Find where the given text appears and provide that cell's center as [x, y] coordinate. 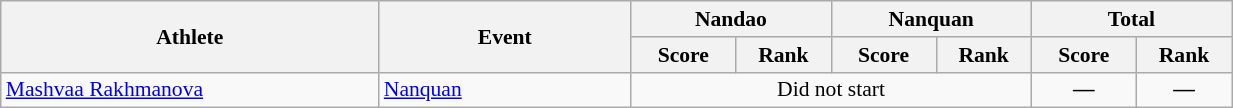
Mashvaa Rakhmanova [190, 90]
Did not start [832, 90]
Event [505, 36]
Athlete [190, 36]
Total [1131, 19]
Nandao [731, 19]
